Capture the cell that displays the provided text and extract its (x, y) central coordinate. 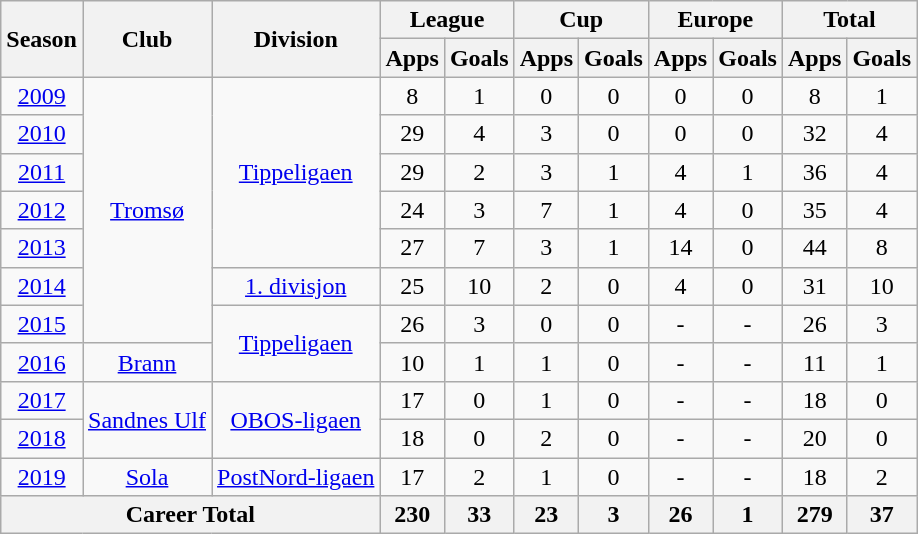
37 (882, 515)
2014 (42, 286)
2019 (42, 477)
24 (412, 210)
Tromsø (146, 210)
2012 (42, 210)
2016 (42, 362)
Brann (146, 362)
Sandnes Ulf (146, 419)
1. divisjon (296, 286)
23 (546, 515)
2010 (42, 134)
2017 (42, 400)
Sola (146, 477)
32 (814, 134)
14 (680, 248)
League (447, 20)
36 (814, 172)
25 (412, 286)
PostNord-ligaen (296, 477)
2013 (42, 248)
2009 (42, 96)
20 (814, 438)
Europe (715, 20)
Division (296, 39)
44 (814, 248)
33 (479, 515)
2015 (42, 324)
Career Total (190, 515)
2011 (42, 172)
Club (146, 39)
35 (814, 210)
27 (412, 248)
31 (814, 286)
230 (412, 515)
OBOS-ligaen (296, 419)
Cup (581, 20)
Total (849, 20)
Season (42, 39)
2018 (42, 438)
11 (814, 362)
279 (814, 515)
